Locate the cell with the specified text and output its [x, y] center coordinate. 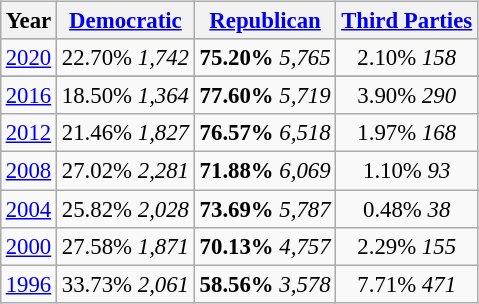
0.48% 38 [407, 209]
71.88% 6,069 [265, 171]
22.70% 1,742 [126, 58]
18.50% 1,364 [126, 96]
1996 [28, 284]
Democratic [126, 21]
Year [28, 21]
2000 [28, 246]
2004 [28, 209]
75.20% 5,765 [265, 58]
21.46% 1,827 [126, 133]
2008 [28, 171]
25.82% 2,028 [126, 209]
1.10% 93 [407, 171]
70.13% 4,757 [265, 246]
3.90% 290 [407, 96]
2012 [28, 133]
1.97% 168 [407, 133]
73.69% 5,787 [265, 209]
7.71% 471 [407, 284]
2.10% 158 [407, 58]
Third Parties [407, 21]
2020 [28, 58]
2016 [28, 96]
Republican [265, 21]
33.73% 2,061 [126, 284]
2.29% 155 [407, 246]
27.02% 2,281 [126, 171]
58.56% 3,578 [265, 284]
76.57% 6,518 [265, 133]
27.58% 1,871 [126, 246]
77.60% 5,719 [265, 96]
